Determine the [x, y] coordinate at the center of the cell enclosing the given text.  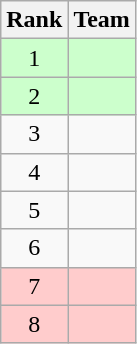
Rank [34, 20]
Team [102, 20]
7 [34, 286]
5 [34, 210]
8 [34, 324]
4 [34, 172]
1 [34, 58]
3 [34, 134]
2 [34, 96]
6 [34, 248]
